Capture the cell that displays the provided text and extract its (x, y) central coordinate. 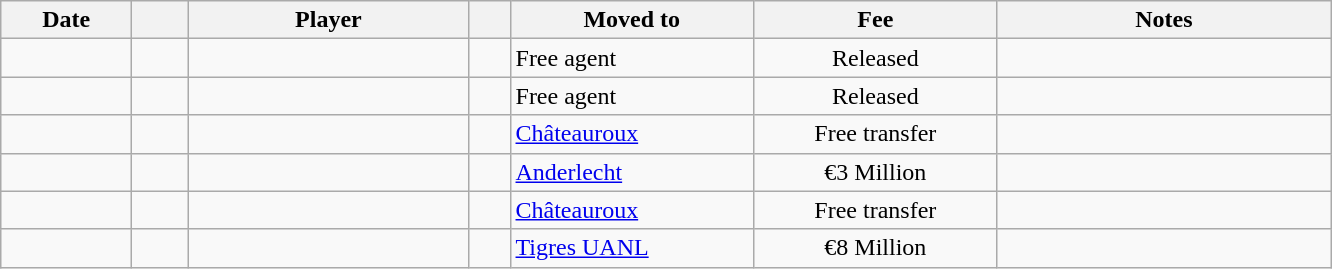
Tigres UANL (632, 248)
Player (328, 20)
€3 Million (876, 172)
Anderlecht (632, 172)
Date (66, 20)
Notes (1164, 20)
Fee (876, 20)
€8 Million (876, 248)
Moved to (632, 20)
